Identify which cell holds the provided text, then report its [x, y] central coordinate. 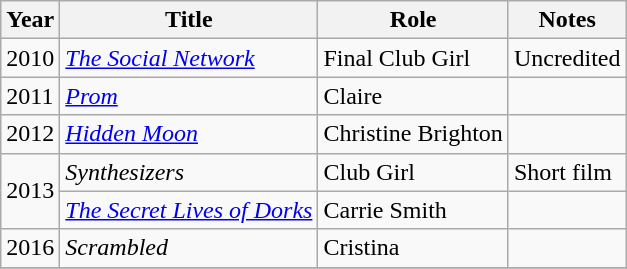
Synthesizers [189, 172]
2010 [30, 58]
Uncredited [567, 58]
Carrie Smith [413, 210]
Scrambled [189, 248]
Cristina [413, 248]
Claire [413, 96]
2012 [30, 134]
Title [189, 20]
Prom [189, 96]
Final Club Girl [413, 58]
2011 [30, 96]
Notes [567, 20]
Hidden Moon [189, 134]
The Secret Lives of Dorks [189, 210]
Year [30, 20]
The Social Network [189, 58]
Club Girl [413, 172]
Short film [567, 172]
2016 [30, 248]
Christine Brighton [413, 134]
Role [413, 20]
2013 [30, 191]
